For the text-containing cell, return its midpoint in (X, Y) coordinate format. 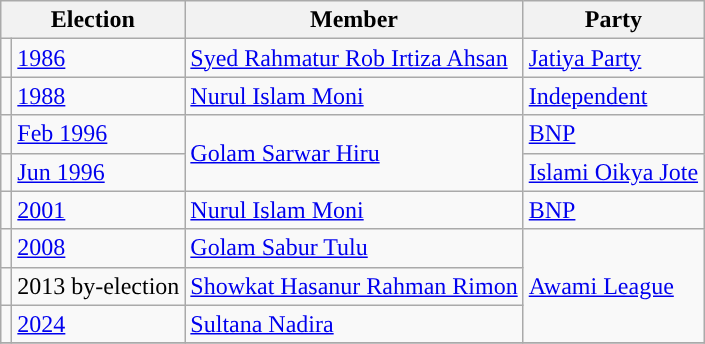
Sultana Nadira (354, 324)
1988 (98, 96)
Election (93, 20)
2013 by-election (98, 286)
Jun 1996 (98, 172)
Member (354, 20)
1986 (98, 58)
Syed Rahmatur Rob Irtiza Ahsan (354, 58)
Golam Sabur Tulu (354, 248)
Awami League (613, 286)
2008 (98, 248)
Feb 1996 (98, 134)
Party (613, 20)
Islami Oikya Jote (613, 172)
Showkat Hasanur Rahman Rimon (354, 286)
Jatiya Party (613, 58)
Golam Sarwar Hiru (354, 153)
2024 (98, 324)
2001 (98, 210)
Independent (613, 96)
